Scan for the cell matching the given text and deliver its (X, Y) coordinate at center. 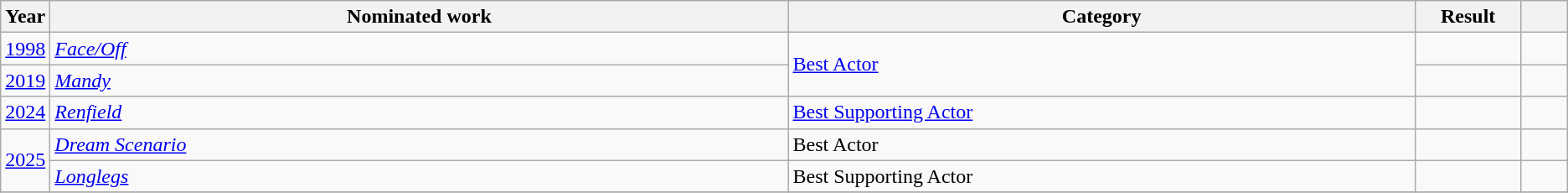
1998 (25, 49)
Year (25, 17)
2024 (25, 112)
Nominated work (419, 17)
Category (1101, 17)
Dream Scenario (419, 144)
Face/Off (419, 49)
Result (1467, 17)
Mandy (419, 81)
Renfield (419, 112)
2025 (25, 160)
2019 (25, 81)
Longlegs (419, 176)
